Find where the given text appears and provide that cell's center as [x, y] coordinate. 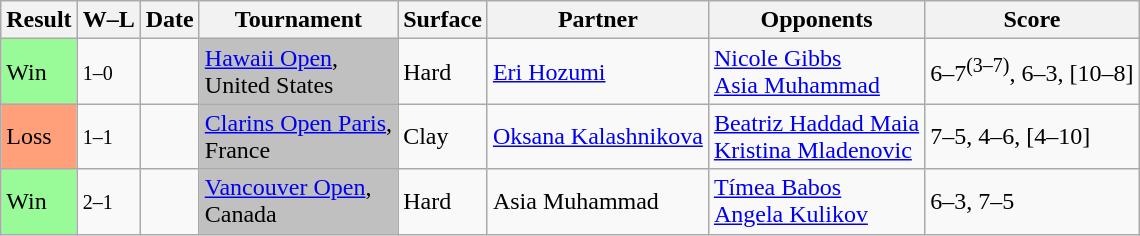
Date [170, 20]
W–L [108, 20]
Score [1032, 20]
Asia Muhammad [598, 202]
Vancouver Open, Canada [298, 202]
Opponents [816, 20]
Beatriz Haddad Maia Kristina Mladenovic [816, 136]
Eri Hozumi [598, 72]
7–5, 4–6, [4–10] [1032, 136]
Clarins Open Paris, France [298, 136]
6–3, 7–5 [1032, 202]
Hawaii Open, United States [298, 72]
1–1 [108, 136]
Oksana Kalashnikova [598, 136]
Clay [443, 136]
Result [39, 20]
6–7(3–7), 6–3, [10–8] [1032, 72]
Partner [598, 20]
1–0 [108, 72]
Tímea Babos Angela Kulikov [816, 202]
Surface [443, 20]
Loss [39, 136]
Nicole Gibbs Asia Muhammad [816, 72]
Tournament [298, 20]
2–1 [108, 202]
